Return the [x, y] coordinate for the center point of the cell that contains the specified text.  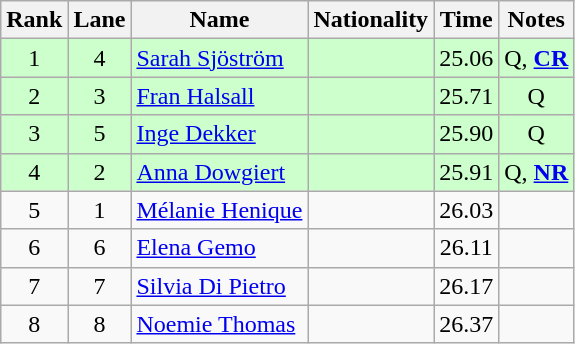
25.06 [466, 58]
26.17 [466, 286]
25.91 [466, 172]
25.90 [466, 134]
Silvia Di Pietro [220, 286]
Q, NR [536, 172]
Rank [34, 20]
Elena Gemo [220, 248]
Nationality [371, 20]
Q, CR [536, 58]
26.37 [466, 324]
Notes [536, 20]
Time [466, 20]
26.03 [466, 210]
25.71 [466, 96]
Anna Dowgiert [220, 172]
Noemie Thomas [220, 324]
Name [220, 20]
Lane [100, 20]
Mélanie Henique [220, 210]
Fran Halsall [220, 96]
Inge Dekker [220, 134]
Sarah Sjöström [220, 58]
26.11 [466, 248]
